Identify which cell holds the provided text, then report its (X, Y) central coordinate. 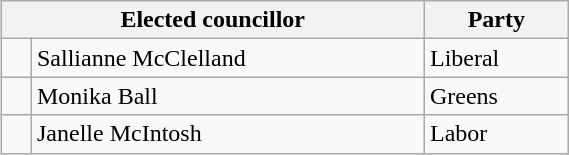
Elected councillor (212, 20)
Janelle McIntosh (228, 134)
Party (496, 20)
Liberal (496, 58)
Labor (496, 134)
Sallianne McClelland (228, 58)
Monika Ball (228, 96)
Greens (496, 96)
